Locate the cell with the specified text and output its [X, Y] center coordinate. 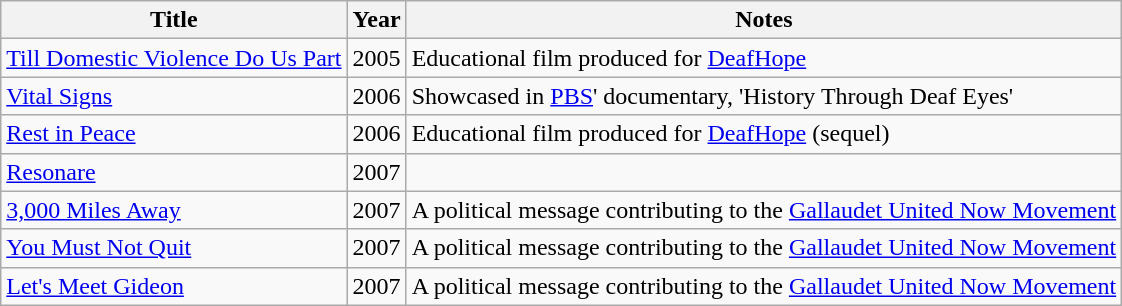
Year [376, 20]
Vital Signs [174, 96]
Educational film produced for DeafHope [764, 58]
2005 [376, 58]
Showcased in PBS' documentary, 'History Through Deaf Eyes' [764, 96]
Till Domestic Violence Do Us Part [174, 58]
3,000 Miles Away [174, 210]
Resonare [174, 172]
Notes [764, 20]
Rest in Peace [174, 134]
You Must Not Quit [174, 248]
Let's Meet Gideon [174, 286]
Educational film produced for DeafHope (sequel) [764, 134]
Title [174, 20]
